Identify which cell holds the provided text, then report its (x, y) central coordinate. 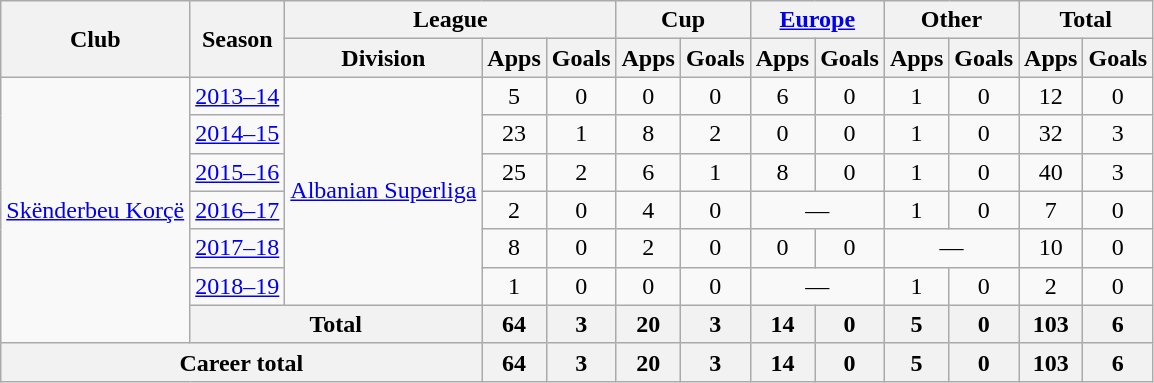
Division (384, 58)
Club (96, 39)
2016–17 (238, 210)
Europe (817, 20)
4 (648, 210)
25 (514, 172)
Career total (242, 362)
Season (238, 39)
2017–18 (238, 248)
Albanian Superliga (384, 191)
League (450, 20)
2014–15 (238, 134)
Skënderbeu Korçë (96, 210)
Other (951, 20)
2013–14 (238, 96)
12 (1051, 96)
40 (1051, 172)
23 (514, 134)
2018–19 (238, 286)
Cup (683, 20)
2015–16 (238, 172)
32 (1051, 134)
7 (1051, 210)
10 (1051, 248)
